Return the (X, Y) coordinate for the center point of the cell that contains the specified text.  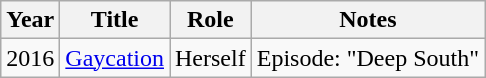
Herself (211, 58)
Title (115, 20)
Episode: "Deep South" (368, 58)
2016 (30, 58)
Role (211, 20)
Notes (368, 20)
Year (30, 20)
Gaycation (115, 58)
